For the text-containing cell, return its midpoint in (X, Y) coordinate format. 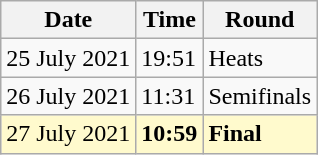
Round (260, 20)
Semifinals (260, 96)
Heats (260, 58)
Time (170, 20)
11:31 (170, 96)
19:51 (170, 58)
26 July 2021 (68, 96)
10:59 (170, 134)
27 July 2021 (68, 134)
Date (68, 20)
25 July 2021 (68, 58)
Final (260, 134)
